Detect which cell encompasses the target text, then output its [x, y] center coordinate. 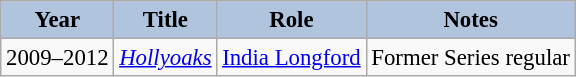
2009–2012 [58, 58]
Title [166, 20]
Hollyoaks [166, 58]
Year [58, 20]
Former Series regular [470, 58]
India Longford [292, 58]
Role [292, 20]
Notes [470, 20]
